From the cell containing the given text, extract its center point as (x, y) coordinate. 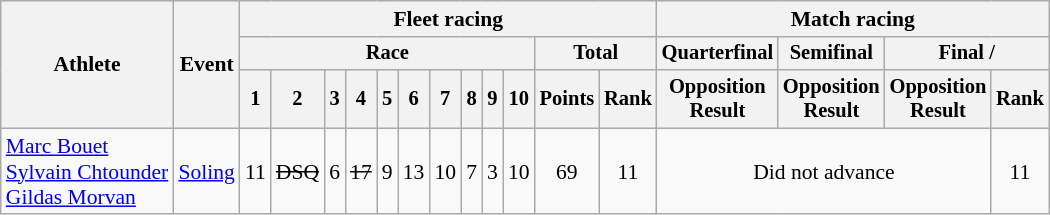
DSQ (298, 172)
Match racing (853, 19)
Race (388, 54)
Quarterfinal (718, 54)
Points (567, 99)
1 (256, 99)
13 (414, 172)
17 (361, 172)
Semifinal (832, 54)
Athlete (88, 64)
8 (472, 99)
Did not advance (824, 172)
Total (596, 54)
5 (388, 99)
2 (298, 99)
Final / (967, 54)
Soling (206, 172)
4 (361, 99)
69 (567, 172)
Event (206, 64)
Marc BouetSylvain ChtounderGildas Morvan (88, 172)
Fleet racing (448, 19)
